Find where the given text appears and provide that cell's center as [X, Y] coordinate. 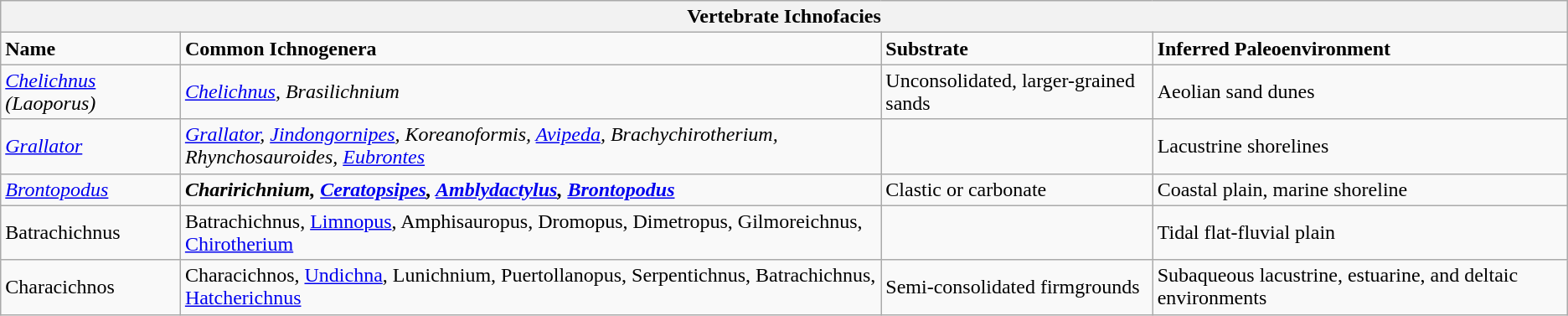
Tidal flat-fluvial plain [1360, 233]
Aeolian sand dunes [1360, 92]
Batrachichnus, Limnopus, Amphisauropus, Dromopus, Dimetropus, Gilmoreichnus, Chirotherium [530, 233]
Grallator, Jindongornipes, Koreanoformis, Avipeda, Brachychirotherium, Rhynchosauroides, Eubrontes [530, 146]
Batrachichnus [90, 233]
Substrate [1017, 49]
Characichnos [90, 287]
Lacustrine shorelines [1360, 146]
Chelichnus (Laoporus) [90, 92]
Name [90, 49]
Inferred Paleoenvironment [1360, 49]
Clastic or carbonate [1017, 189]
Characichnos, Undichna, Lunichnium, Puertollanopus, Serpentichnus, Batrachichnus, Hatcherichnus [530, 287]
Common Ichnogenera [530, 49]
Chelichnus, Brasilichnium [530, 92]
Coastal plain, marine shoreline [1360, 189]
Grallator [90, 146]
Brontopodus [90, 189]
Charirichnium, Ceratopsipes, Amblydactylus, Brontopodus [530, 189]
Unconsolidated, larger-grained sands [1017, 92]
Vertebrate Ichnofacies [784, 17]
Subaqueous lacustrine, estuarine, and deltaic environments [1360, 287]
Semi-consolidated firmgrounds [1017, 287]
